Output the (x, y) coordinate of the center of the cell containing the given text.  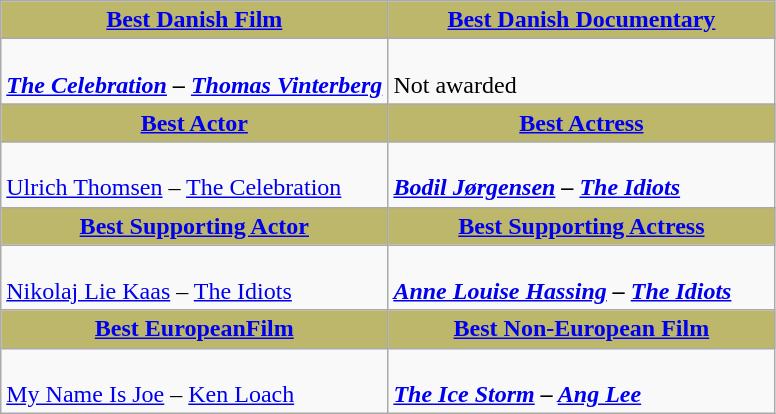
Best EuropeanFilm (194, 329)
My Name Is Joe – Ken Loach (194, 380)
The Ice Storm – Ang Lee (582, 380)
Best Supporting Actor (194, 226)
The Celebration – Thomas Vinterberg (194, 72)
Best Non-European Film (582, 329)
Best Danish Documentary (582, 20)
Bodil Jørgensen – The Idiots (582, 174)
Best Actor (194, 123)
Anne Louise Hassing – The Idiots (582, 278)
Best Supporting Actress (582, 226)
Ulrich Thomsen – The Celebration (194, 174)
Best Actress (582, 123)
Not awarded (582, 72)
Nikolaj Lie Kaas – The Idiots (194, 278)
Best Danish Film (194, 20)
